Capture the cell that displays the provided text and extract its (x, y) central coordinate. 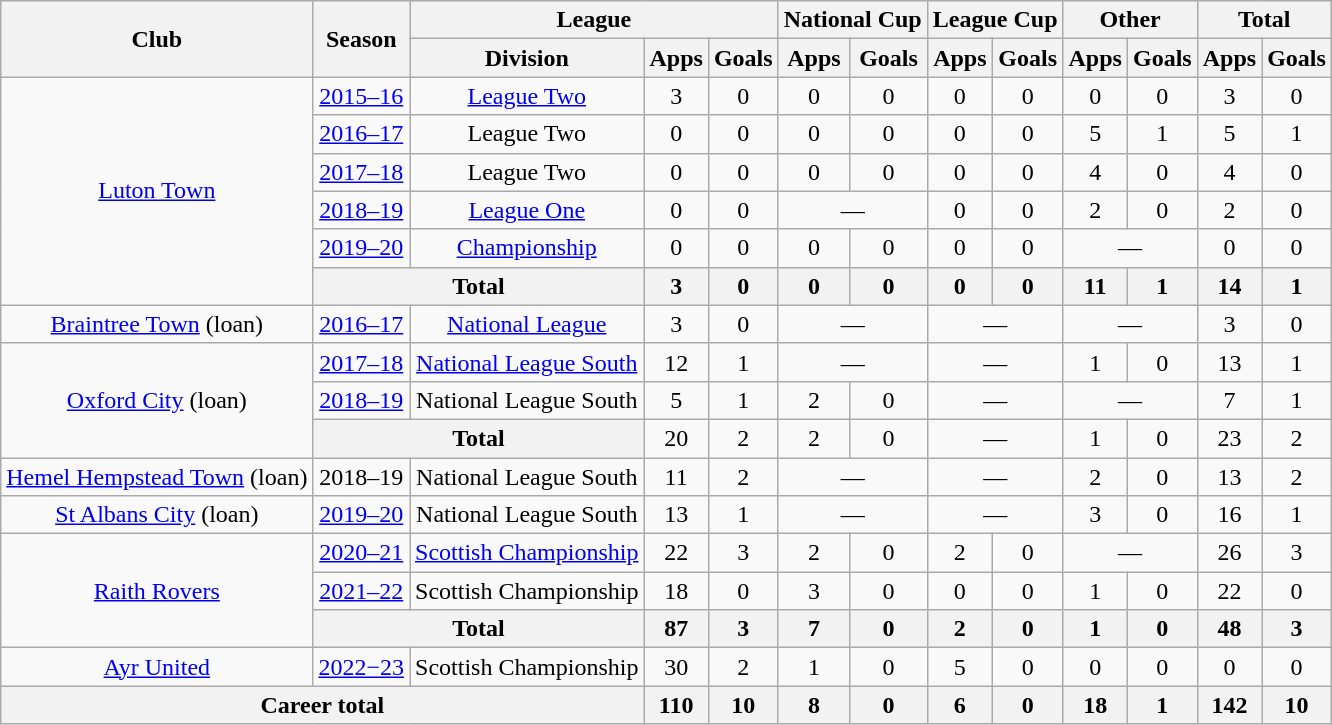
23 (1229, 438)
League One (527, 210)
Oxford City (loan) (157, 400)
8 (814, 705)
St Albans City (loan) (157, 515)
16 (1229, 515)
National League (527, 324)
Season (362, 39)
Career total (322, 705)
Club (157, 39)
Luton Town (157, 191)
Division (527, 58)
League (594, 20)
2020–21 (362, 553)
Other (1130, 20)
14 (1229, 286)
48 (1229, 629)
2022−23 (362, 667)
110 (676, 705)
Hemel Hempstead Town (loan) (157, 477)
Raith Rovers (157, 591)
20 (676, 438)
12 (676, 362)
League Cup (995, 20)
26 (1229, 553)
2015–16 (362, 96)
Championship (527, 248)
142 (1229, 705)
2021–22 (362, 591)
National Cup (852, 20)
6 (960, 705)
Braintree Town (loan) (157, 324)
Ayr United (157, 667)
87 (676, 629)
30 (676, 667)
